Capture the cell that displays the provided text and extract its (X, Y) central coordinate. 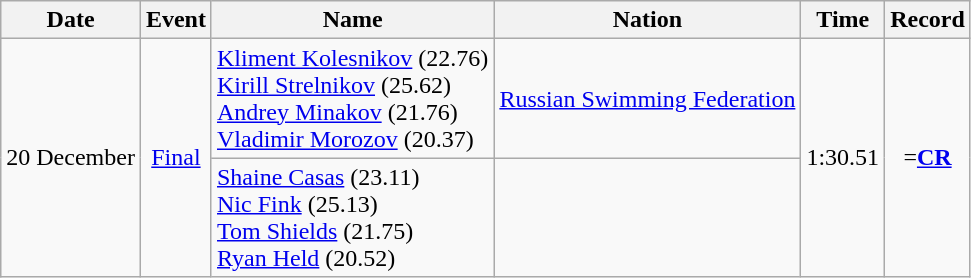
Kliment Kolesnikov (22.76)Kirill Strelnikov (25.62)Andrey Minakov (21.76)Vladimir Morozov (20.37) (352, 98)
Nation (648, 20)
Russian Swimming Federation (648, 98)
Name (352, 20)
Date (71, 20)
=CR (928, 158)
Time (843, 20)
1:30.51 (843, 158)
Final (176, 158)
Shaine Casas (23.11)Nic Fink (25.13)Tom Shields (21.75)Ryan Held (20.52) (352, 218)
Record (928, 20)
Event (176, 20)
20 December (71, 158)
